Pinpoint the cell where the given text exists, returning its [x, y] midpoint coordinate. 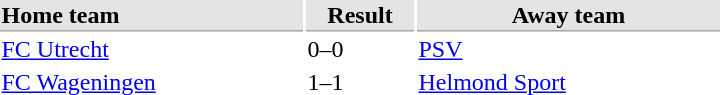
Result [360, 16]
PSV [568, 49]
Home team [152, 16]
Away team [568, 16]
0–0 [360, 49]
FC Utrecht [152, 49]
